Return (X, Y) of the center of cell containing provided text 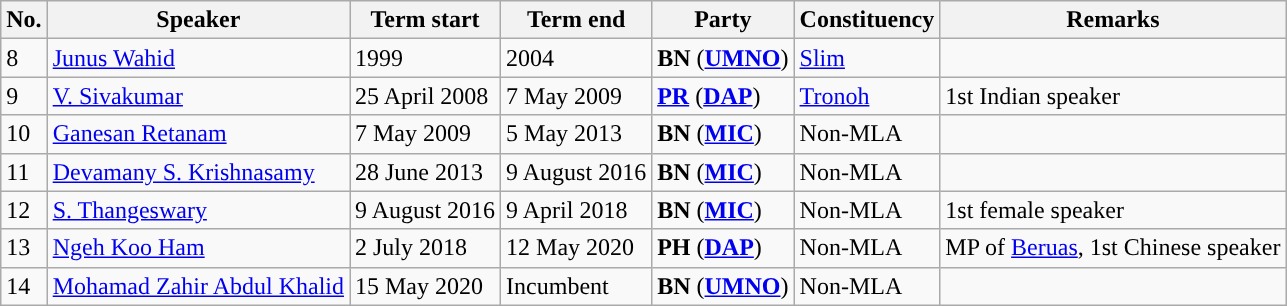
12 May 2020 (576, 248)
Ganesan Retanam (198, 134)
Tronoh (867, 96)
10 (24, 134)
Ngeh Koo Ham (198, 248)
11 (24, 172)
9 April 2018 (576, 210)
Remarks (1113, 20)
Constituency (867, 20)
Slim (867, 58)
1999 (426, 58)
28 June 2013 (426, 172)
No. (24, 20)
2 July 2018 (426, 248)
13 (24, 248)
25 April 2008 (426, 96)
9 (24, 96)
S. Thangeswary (198, 210)
Speaker (198, 20)
5 May 2013 (576, 134)
2004 (576, 58)
MP of Beruas, 1st Chinese speaker (1113, 248)
Incumbent (576, 286)
15 May 2020 (426, 286)
Devamany S. Krishnasamy (198, 172)
1st Indian speaker (1113, 96)
PR (DAP) (723, 96)
12 (24, 210)
Term end (576, 20)
Party (723, 20)
Mohamad Zahir Abdul Khalid (198, 286)
14 (24, 286)
PH (DAP) (723, 248)
Junus Wahid (198, 58)
8 (24, 58)
V. Sivakumar (198, 96)
Term start (426, 20)
1st female speaker (1113, 210)
